Extract the (X, Y) coordinate from the center of the cell holding the provided text.  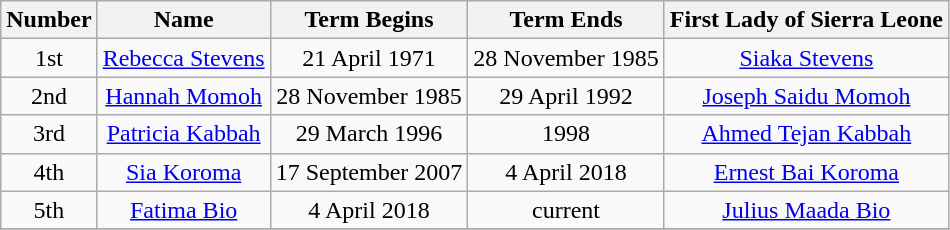
Patricia Kabbah (184, 134)
Ernest Bai Koroma (806, 172)
29 April 1992 (566, 96)
2nd (49, 96)
5th (49, 210)
Name (184, 20)
Julius Maada Bio (806, 210)
Rebecca Stevens (184, 58)
Number (49, 20)
First Lady of Sierra Leone (806, 20)
3rd (49, 134)
Sia Koroma (184, 172)
Term Begins (369, 20)
21 April 1971 (369, 58)
current (566, 210)
Hannah Momoh (184, 96)
Ahmed Tejan Kabbah (806, 134)
Joseph Saidu Momoh (806, 96)
4th (49, 172)
17 September 2007 (369, 172)
Fatima Bio (184, 210)
1st (49, 58)
1998 (566, 134)
Siaka Stevens (806, 58)
29 March 1996 (369, 134)
Term Ends (566, 20)
